Search for the cell housing the specified text and yield its [X, Y] center coordinate. 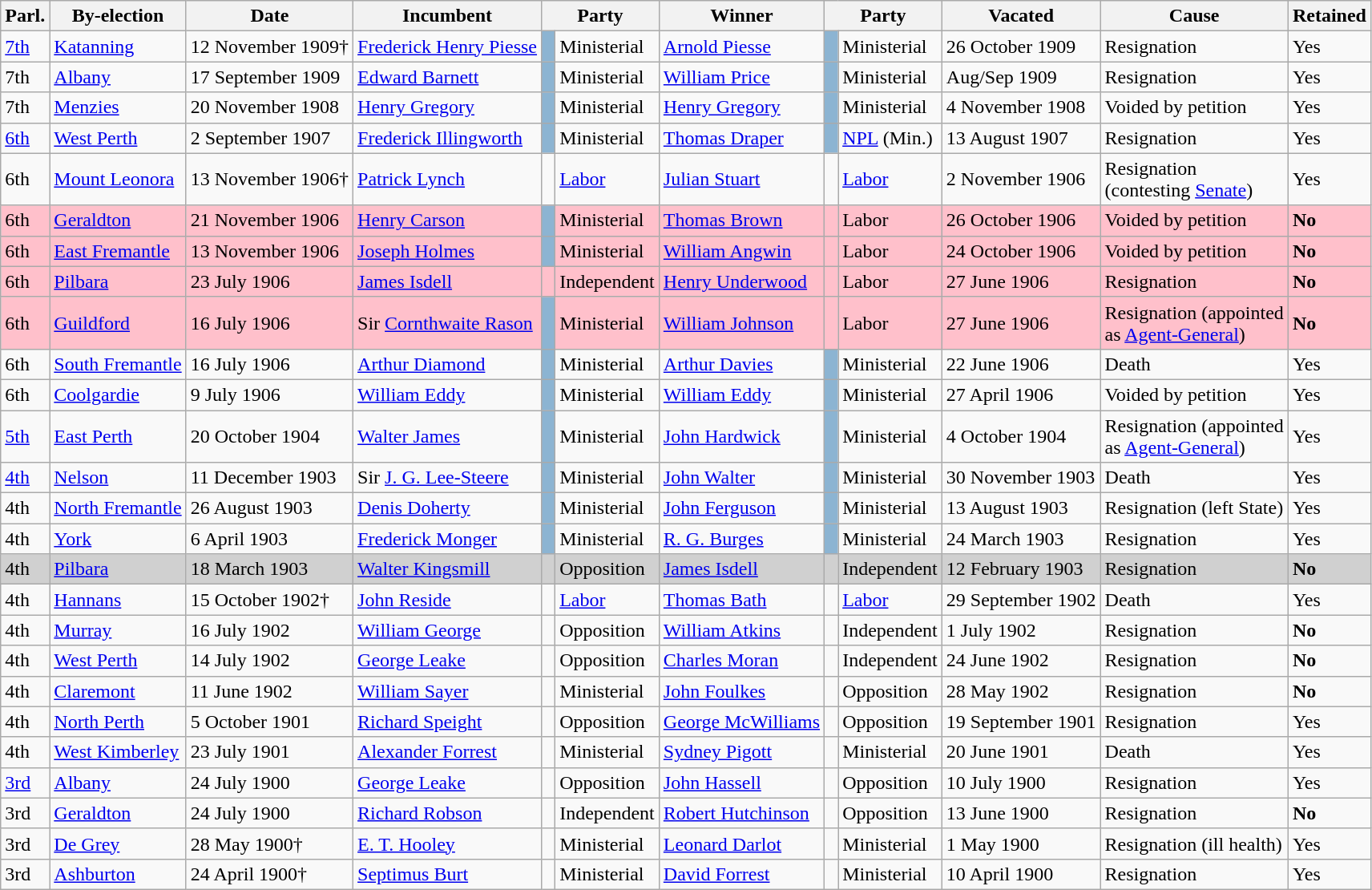
Henry Underwood [741, 281]
12 February 1903 [1021, 569]
17 September 1909 [269, 77]
Thomas Draper [741, 138]
12 November 1909† [269, 47]
2 September 1907 [269, 138]
Arthur Davies [741, 364]
Incumbent [447, 16]
William Atkins [741, 630]
6 April 1903 [269, 539]
York [118, 539]
13 November 1906† [269, 180]
De Grey [118, 843]
NPL (Min.) [890, 138]
Frederick Henry Piesse [447, 47]
John Hardwick [741, 436]
Menzies [118, 107]
16 July 1902 [269, 630]
William Price [741, 77]
Resignation (left State) [1194, 508]
11 June 1902 [269, 691]
28 May 1902 [1021, 691]
14 July 1902 [269, 661]
Thomas Bath [741, 600]
13 November 1906 [269, 251]
Arthur Diamond [447, 364]
East Perth [118, 436]
Guildford [118, 322]
24 April 1900† [269, 874]
11 December 1903 [269, 478]
20 June 1901 [1021, 752]
Hannans [118, 600]
Patrick Lynch [447, 180]
22 June 1906 [1021, 364]
John Hassell [741, 783]
John Ferguson [741, 508]
Date [269, 16]
South Fremantle [118, 364]
26 August 1903 [269, 508]
13 August 1907 [1021, 138]
2 November 1906 [1021, 180]
Sydney Pigott [741, 752]
David Forrest [741, 874]
Vacated [1021, 16]
4 November 1908 [1021, 107]
5 October 1901 [269, 722]
Murray [118, 630]
13 August 1903 [1021, 508]
Nelson [118, 478]
William Johnson [741, 322]
John Foulkes [741, 691]
Cause [1194, 16]
Mount Leonora [118, 180]
27 April 1906 [1021, 394]
By-election [118, 16]
Septimus Burt [447, 874]
Katanning [118, 47]
9 July 1906 [269, 394]
North Perth [118, 722]
William Angwin [741, 251]
Richard Speight [447, 722]
15 October 1902† [269, 600]
Edward Barnett [447, 77]
10 July 1900 [1021, 783]
23 July 1906 [269, 281]
North Fremantle [118, 508]
26 October 1906 [1021, 220]
William George [447, 630]
John Reside [447, 600]
William Sayer [447, 691]
E. T. Hooley [447, 843]
5th [26, 436]
23 July 1901 [269, 752]
Leonard Darlot [741, 843]
East Fremantle [118, 251]
Denis Doherty [447, 508]
Julian Stuart [741, 180]
30 November 1903 [1021, 478]
Resignation (ill health) [1194, 843]
John Walter [741, 478]
24 June 1902 [1021, 661]
20 November 1908 [269, 107]
Richard Robson [447, 813]
Charles Moran [741, 661]
20 October 1904 [269, 436]
Henry Carson [447, 220]
29 September 1902 [1021, 600]
26 October 1909 [1021, 47]
Sir Cornthwaite Rason [447, 322]
24 October 1906 [1021, 251]
Walter James [447, 436]
West Kimberley [118, 752]
Joseph Holmes [447, 251]
Arnold Piesse [741, 47]
1 July 1902 [1021, 630]
R. G. Burges [741, 539]
13 June 1900 [1021, 813]
Alexander Forrest [447, 752]
Retained [1329, 16]
Frederick Illingworth [447, 138]
10 April 1900 [1021, 874]
Resignation(contesting Senate) [1194, 180]
Claremont [118, 691]
24 March 1903 [1021, 539]
Ashburton [118, 874]
Parl. [26, 16]
Frederick Monger [447, 539]
Thomas Brown [741, 220]
18 March 1903 [269, 569]
Walter Kingsmill [447, 569]
Robert Hutchinson [741, 813]
21 November 1906 [269, 220]
Winner [741, 16]
28 May 1900† [269, 843]
1 May 1900 [1021, 843]
George McWilliams [741, 722]
19 September 1901 [1021, 722]
Sir J. G. Lee-Steere [447, 478]
Coolgardie [118, 394]
Aug/Sep 1909 [1021, 77]
4 October 1904 [1021, 436]
